Return [x, y] of the center of cell containing provided text 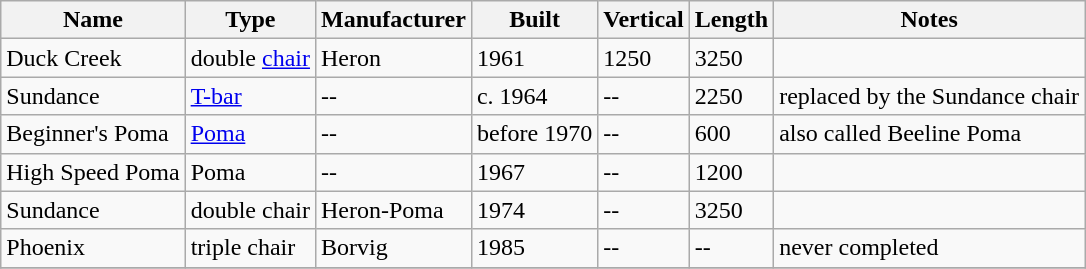
1967 [534, 172]
Vertical [644, 20]
1200 [731, 172]
Name [93, 20]
2250 [731, 96]
1961 [534, 58]
Beginner's Poma [93, 134]
Length [731, 20]
1250 [644, 58]
Manufacturer [393, 20]
c. 1964 [534, 96]
triple chair [250, 248]
before 1970 [534, 134]
also called Beeline Poma [930, 134]
Heron [393, 58]
High Speed Poma [93, 172]
Built [534, 20]
Type [250, 20]
Heron-Poma [393, 210]
replaced by the Sundance chair [930, 96]
Notes [930, 20]
Phoenix [93, 248]
1974 [534, 210]
never completed [930, 248]
Borvig [393, 248]
Duck Creek [93, 58]
600 [731, 134]
1985 [534, 248]
T-bar [250, 96]
